Locate the cell with the specified text and output its (x, y) center coordinate. 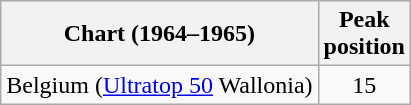
Peakposition (364, 34)
Belgium (Ultratop 50 Wallonia) (160, 85)
15 (364, 85)
Chart (1964–1965) (160, 34)
